Search for the cell housing the specified text and yield its [x, y] center coordinate. 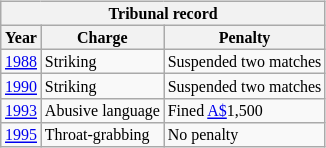
1995 [21, 135]
Fined A$1,500 [244, 110]
1988 [21, 61]
Abusive language [102, 110]
Charge [102, 37]
Penalty [244, 37]
1990 [21, 86]
Tribunal record [163, 13]
1993 [21, 110]
Year [21, 37]
Throat-grabbing [102, 135]
No penalty [244, 135]
